Return the (X, Y) coordinate for the center point of the cell that contains the specified text.  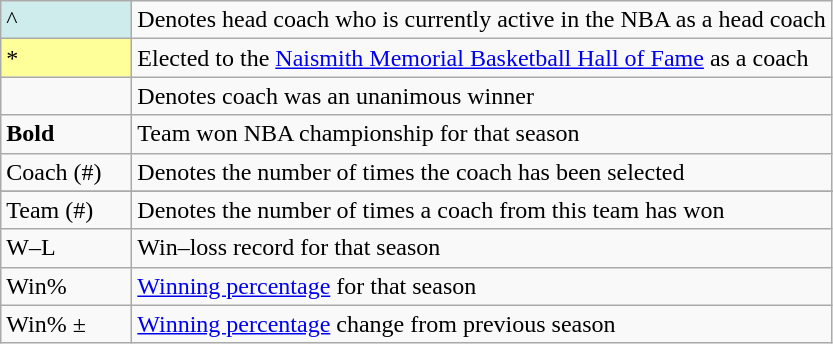
Denotes coach was an unanimous winner (482, 96)
* (66, 58)
Winning percentage change from previous season (482, 324)
Denotes head coach who is currently active in the NBA as a head coach (482, 20)
W–L (66, 248)
Win% ± (66, 324)
Winning percentage for that season (482, 286)
^ (66, 20)
Denotes the number of times the coach has been selected (482, 172)
Coach (#) (66, 172)
Elected to the Naismith Memorial Basketball Hall of Fame as a coach (482, 58)
Team won NBA championship for that season (482, 134)
Bold (66, 134)
Win–loss record for that season (482, 248)
Denotes the number of times a coach from this team has won (482, 210)
Win% (66, 286)
Team (#) (66, 210)
